From the cell containing the given text, extract its center point as (x, y) coordinate. 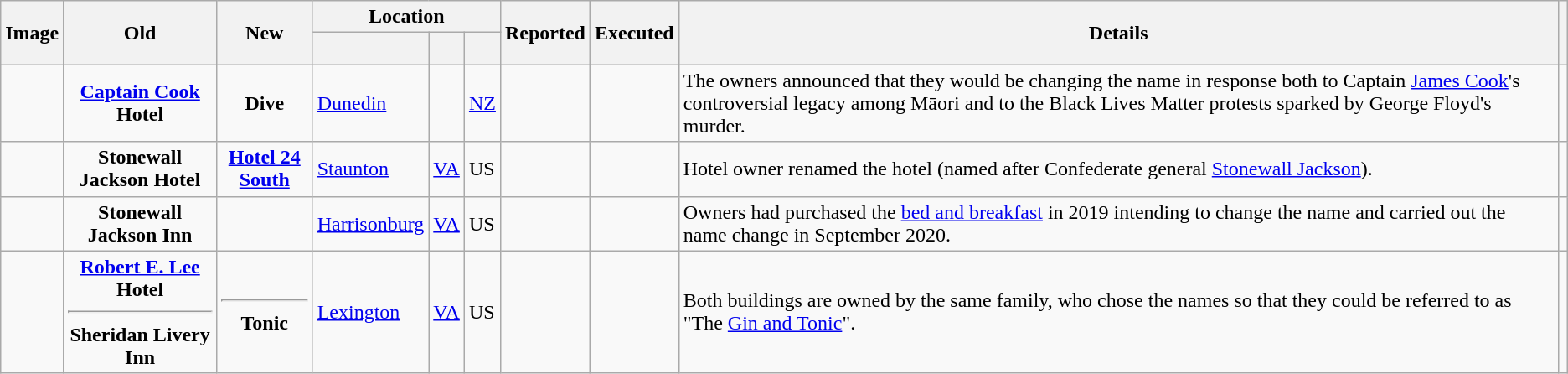
Owners had purchased the bed and breakfast in 2019 intending to change the name and carried out the name change in September 2020. (1118, 223)
Stonewall Jackson Hotel (141, 169)
Tonic (265, 312)
Old (141, 33)
Both buildings are owned by the same family, who chose the names so that they could be referred to as "The Gin and Tonic". (1118, 312)
NZ (482, 103)
Hotel 24 South (265, 169)
Location (406, 17)
Details (1118, 33)
Reported (544, 33)
Executed (634, 33)
Hotel owner renamed the hotel (named after Confederate general Stonewall Jackson). (1118, 169)
Dunedin (370, 103)
Stonewall Jackson Inn (141, 223)
Captain Cook Hotel (141, 103)
Harrisonburg (370, 223)
Robert E. Lee HotelSheridan Livery Inn (141, 312)
New (265, 33)
Staunton (370, 169)
Image (32, 33)
Lexington (370, 312)
Dive (265, 103)
